Identify which cell holds the provided text, then report its [X, Y] central coordinate. 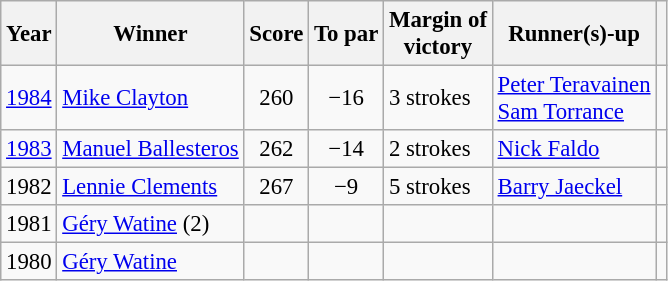
Nick Faldo [574, 149]
To par [346, 34]
Mike Clayton [150, 98]
Géry Watine (2) [150, 224]
Margin ofvictory [438, 34]
Runner(s)-up [574, 34]
2 strokes [438, 149]
5 strokes [438, 187]
Score [276, 34]
Peter Teravainen Sam Torrance [574, 98]
3 strokes [438, 98]
Géry Watine [150, 262]
1981 [29, 224]
1982 [29, 187]
1983 [29, 149]
1984 [29, 98]
1980 [29, 262]
267 [276, 187]
Winner [150, 34]
Lennie Clements [150, 187]
Year [29, 34]
−14 [346, 149]
Manuel Ballesteros [150, 149]
Barry Jaeckel [574, 187]
−9 [346, 187]
260 [276, 98]
−16 [346, 98]
262 [276, 149]
